Search for the cell housing the specified text and yield its [x, y] center coordinate. 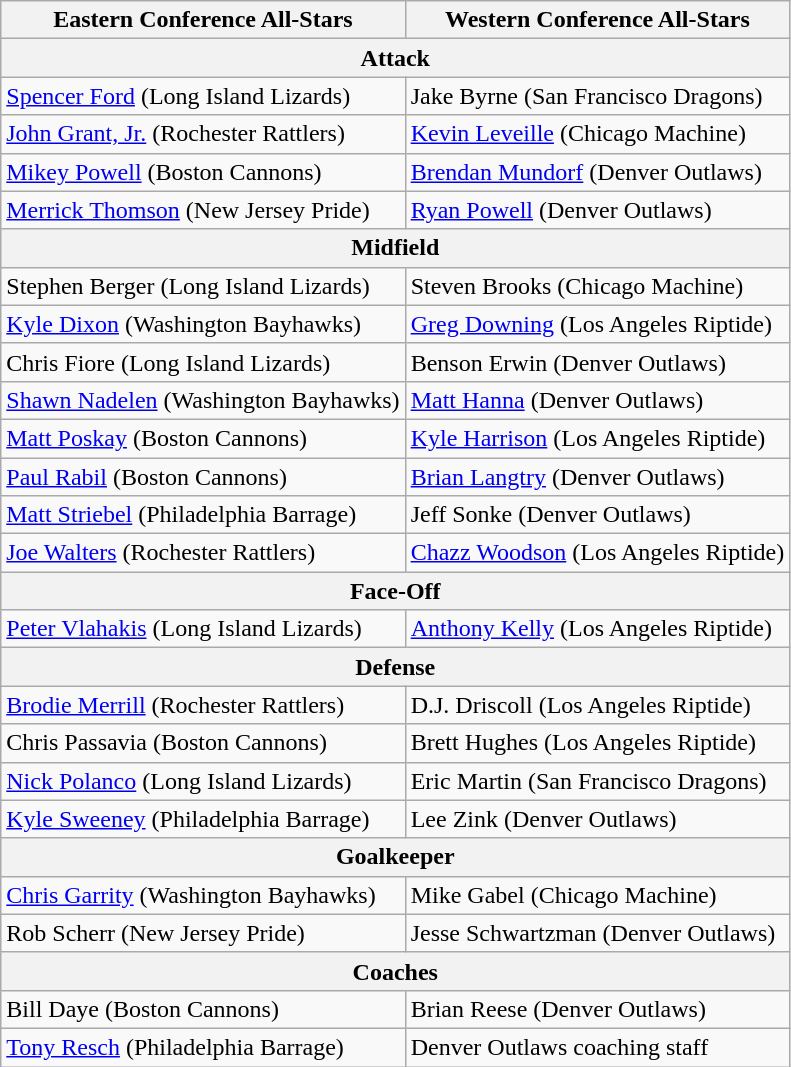
Peter Vlahakis (Long Island Lizards) [203, 629]
Matt Poskay (Boston Cannons) [203, 438]
Face-Off [396, 591]
Kyle Harrison (Los Angeles Riptide) [598, 438]
John Grant, Jr. (Rochester Rattlers) [203, 134]
Joe Walters (Rochester Rattlers) [203, 553]
Rob Scherr (New Jersey Pride) [203, 933]
Brodie Merrill (Rochester Rattlers) [203, 705]
Matt Striebel (Philadelphia Barrage) [203, 515]
Brendan Mundorf (Denver Outlaws) [598, 172]
Chris Garrity (Washington Bayhawks) [203, 895]
Nick Polanco (Long Island Lizards) [203, 781]
Jeff Sonke (Denver Outlaws) [598, 515]
Paul Rabil (Boston Cannons) [203, 477]
Chazz Woodson (Los Angeles Riptide) [598, 553]
Matt Hanna (Denver Outlaws) [598, 400]
Benson Erwin (Denver Outlaws) [598, 362]
Jake Byrne (San Francisco Dragons) [598, 96]
Kyle Dixon (Washington Bayhawks) [203, 324]
Western Conference All-Stars [598, 20]
Greg Downing (Los Angeles Riptide) [598, 324]
Shawn Nadelen (Washington Bayhawks) [203, 400]
Anthony Kelly (Los Angeles Riptide) [598, 629]
Steven Brooks (Chicago Machine) [598, 286]
Eric Martin (San Francisco Dragons) [598, 781]
Chris Fiore (Long Island Lizards) [203, 362]
Eastern Conference All-Stars [203, 20]
Defense [396, 667]
Coaches [396, 971]
Kevin Leveille (Chicago Machine) [598, 134]
Chris Passavia (Boston Cannons) [203, 743]
D.J. Driscoll (Los Angeles Riptide) [598, 705]
Brett Hughes (Los Angeles Riptide) [598, 743]
Attack [396, 58]
Goalkeeper [396, 857]
Brian Langtry (Denver Outlaws) [598, 477]
Tony Resch (Philadelphia Barrage) [203, 1047]
Mike Gabel (Chicago Machine) [598, 895]
Merrick Thomson (New Jersey Pride) [203, 210]
Kyle Sweeney (Philadelphia Barrage) [203, 819]
Ryan Powell (Denver Outlaws) [598, 210]
Spencer Ford (Long Island Lizards) [203, 96]
Midfield [396, 248]
Bill Daye (Boston Cannons) [203, 1009]
Lee Zink (Denver Outlaws) [598, 819]
Mikey Powell (Boston Cannons) [203, 172]
Denver Outlaws coaching staff [598, 1047]
Jesse Schwartzman (Denver Outlaws) [598, 933]
Brian Reese (Denver Outlaws) [598, 1009]
Stephen Berger (Long Island Lizards) [203, 286]
